Locate the cell with the specified text and output its (X, Y) center coordinate. 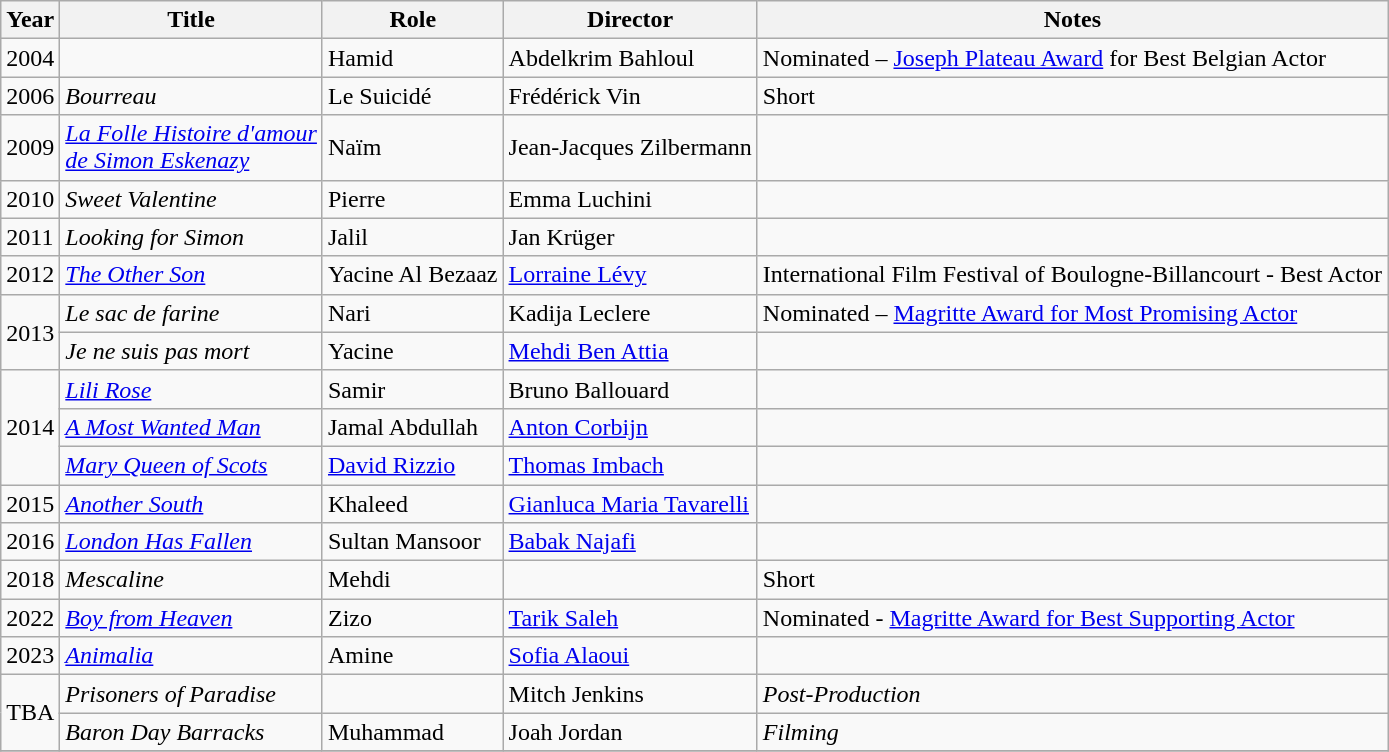
2016 (30, 542)
A Most Wanted Man (192, 427)
Thomas Imbach (630, 465)
Le sac de farine (192, 313)
International Film Festival of Boulogne-Billancourt - Best Actor (1072, 275)
2014 (30, 427)
Babak Najafi (630, 542)
Pierre (412, 199)
2022 (30, 618)
Role (412, 20)
Filming (1072, 732)
Animalia (192, 656)
Lili Rose (192, 389)
Bourreau (192, 96)
2015 (30, 503)
2010 (30, 199)
Mitch Jenkins (630, 694)
Hamid (412, 58)
David Rizzio (412, 465)
Gianluca Maria Tavarelli (630, 503)
Baron Day Barracks (192, 732)
Samir (412, 389)
Khaleed (412, 503)
Looking for Simon (192, 237)
Prisoners of Paradise (192, 694)
2009 (30, 148)
Lorraine Lévy (630, 275)
Sultan Mansoor (412, 542)
Emma Luchini (630, 199)
Nominated - Magritte Award for Best Supporting Actor (1072, 618)
2018 (30, 580)
TBA (30, 713)
Post-Production (1072, 694)
2013 (30, 332)
Mehdi Ben Attia (630, 351)
2004 (30, 58)
Year (30, 20)
Nominated – Magritte Award for Most Promising Actor (1072, 313)
Yacine (412, 351)
Sweet Valentine (192, 199)
Jean-Jacques Zilbermann (630, 148)
Anton Corbijn (630, 427)
Le Suicidé (412, 96)
Title (192, 20)
2011 (30, 237)
Zizo (412, 618)
Naïm (412, 148)
Jan Krüger (630, 237)
Jamal Abdullah (412, 427)
London Has Fallen (192, 542)
Nominated – Joseph Plateau Award for Best Belgian Actor (1072, 58)
Mescaline (192, 580)
2012 (30, 275)
La Folle Histoire d'amour de Simon Eskenazy (192, 148)
Sofia Alaoui (630, 656)
Frédérick Vin (630, 96)
Muhammad (412, 732)
2023 (30, 656)
Abdelkrim Bahloul (630, 58)
Bruno Ballouard (630, 389)
2006 (30, 96)
Joah Jordan (630, 732)
Tarik Saleh (630, 618)
Amine (412, 656)
Director (630, 20)
Kadija Leclere (630, 313)
Boy from Heaven (192, 618)
Notes (1072, 20)
Yacine Al Bezaaz (412, 275)
Another South (192, 503)
Jalil (412, 237)
Nari (412, 313)
Mary Queen of Scots (192, 465)
Mehdi (412, 580)
Je ne suis pas mort (192, 351)
The Other Son (192, 275)
